Capture the cell that displays the provided text and extract its [X, Y] central coordinate. 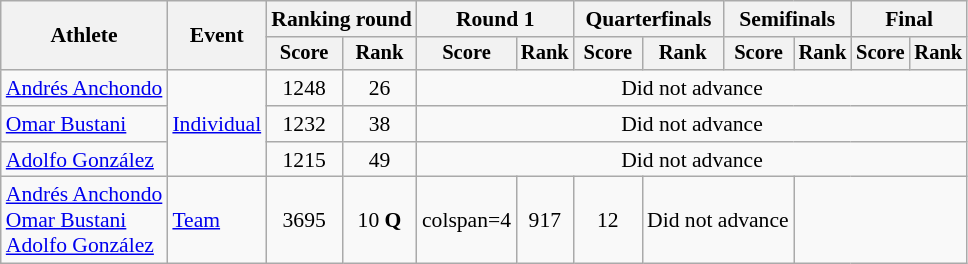
Andrés Anchondo [84, 88]
917 [545, 220]
Quarterfinals [649, 19]
Andrés AnchondoOmar BustaniAdolfo González [84, 220]
49 [380, 160]
Semifinals [787, 19]
12 [608, 220]
Team [216, 220]
Round 1 [496, 19]
Ranking round [342, 19]
Event [216, 36]
1232 [304, 124]
3695 [304, 220]
Final [909, 19]
Athlete [84, 36]
Individual [216, 124]
1248 [304, 88]
colspan=4 [466, 220]
1215 [304, 160]
38 [380, 124]
10 Q [380, 220]
Adolfo González [84, 160]
Omar Bustani [84, 124]
26 [380, 88]
